Capture the cell that displays the provided text and extract its (x, y) central coordinate. 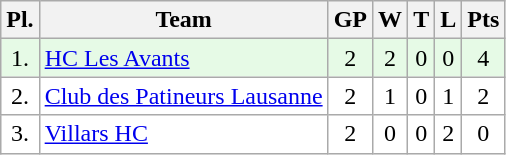
4 (484, 58)
GP (350, 20)
Villars HC (184, 134)
Club des Patineurs Lausanne (184, 96)
Pl. (20, 20)
W (390, 20)
3. (20, 134)
Pts (484, 20)
Team (184, 20)
L (448, 20)
2. (20, 96)
T (422, 20)
1. (20, 58)
HC Les Avants (184, 58)
